Identify which cell holds the provided text, then report its (X, Y) central coordinate. 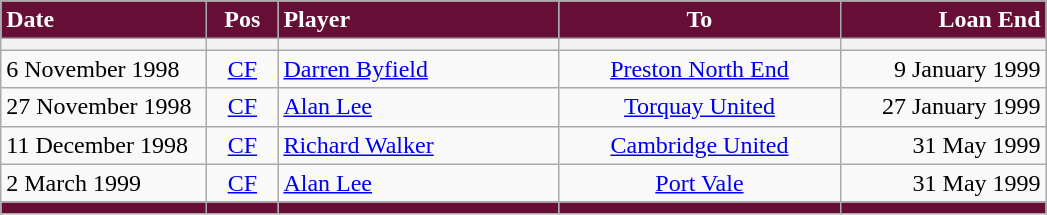
Pos (242, 20)
11 December 1998 (104, 145)
Torquay United (700, 107)
2 March 1999 (104, 183)
Port Vale (700, 183)
Date (104, 20)
Richard Walker (418, 145)
Darren Byfield (418, 69)
Cambridge United (700, 145)
27 January 1999 (943, 107)
Player (418, 20)
Preston North End (700, 69)
6 November 1998 (104, 69)
Loan End (943, 20)
9 January 1999 (943, 69)
27 November 1998 (104, 107)
To (700, 20)
